Extract the [x, y] coordinate from the center of the cell holding the provided text.  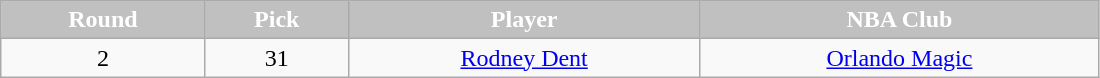
Round [103, 20]
31 [276, 58]
NBA Club [900, 20]
Orlando Magic [900, 58]
2 [103, 58]
Rodney Dent [524, 58]
Pick [276, 20]
Player [524, 20]
